Find where the given text appears and provide that cell's center as [X, Y] coordinate. 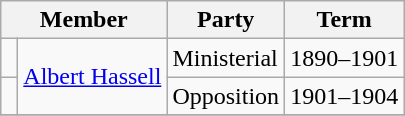
Term [344, 20]
Ministerial [226, 58]
1890–1901 [344, 58]
Party [226, 20]
Member [84, 20]
Opposition [226, 96]
Albert Hassell [92, 77]
1901–1904 [344, 96]
